Return the [x, y] coordinate for the center point of the cell that contains the specified text.  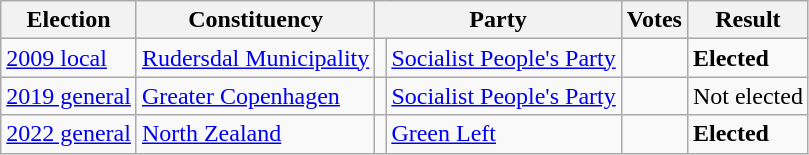
North Zealand [255, 134]
Constituency [255, 20]
Greater Copenhagen [255, 96]
2019 general [69, 96]
Rudersdal Municipality [255, 58]
Result [748, 20]
2009 local [69, 58]
Votes [654, 20]
Not elected [748, 96]
Election [69, 20]
2022 general [69, 134]
Green Left [504, 134]
Party [498, 20]
